Determine the (x, y) coordinate at the center of the cell enclosing the given text.  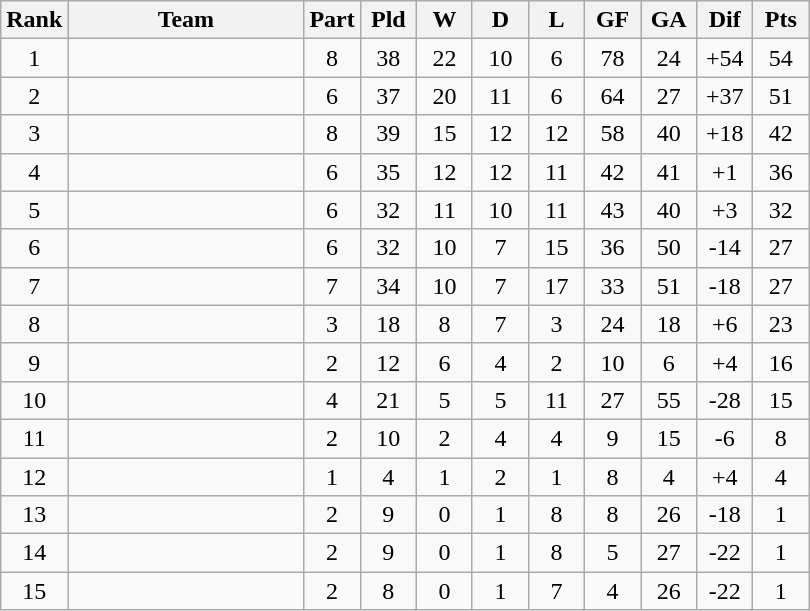
38 (388, 58)
Rank (34, 20)
+1 (725, 172)
33 (613, 286)
-6 (725, 438)
20 (444, 96)
41 (669, 172)
13 (34, 515)
50 (669, 248)
14 (34, 553)
+6 (725, 324)
23 (781, 324)
21 (388, 400)
Team (186, 20)
+18 (725, 134)
16 (781, 362)
55 (669, 400)
34 (388, 286)
Pts (781, 20)
78 (613, 58)
54 (781, 58)
-14 (725, 248)
Dif (725, 20)
64 (613, 96)
GA (669, 20)
-28 (725, 400)
58 (613, 134)
43 (613, 210)
+3 (725, 210)
L (556, 20)
22 (444, 58)
Pld (388, 20)
17 (556, 286)
35 (388, 172)
GF (613, 20)
Part (332, 20)
37 (388, 96)
W (444, 20)
+54 (725, 58)
+37 (725, 96)
39 (388, 134)
D (500, 20)
